Pinpoint the cell where the given text exists, returning its [X, Y] midpoint coordinate. 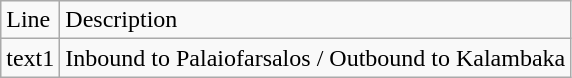
Inbound to Palaiofarsalos / Outbound to Kalambaka [316, 58]
Line [30, 20]
text1 [30, 58]
Description [316, 20]
